Output the [x, y] coordinate of the center of the cell containing the given text.  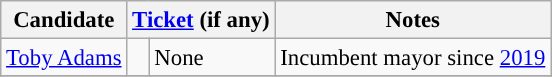
Notes [413, 20]
Candidate [64, 20]
Ticket (if any) [201, 20]
Toby Adams [64, 58]
None [212, 58]
Incumbent mayor since 2019 [413, 58]
